Locate the cell with the specified text and output its [X, Y] center coordinate. 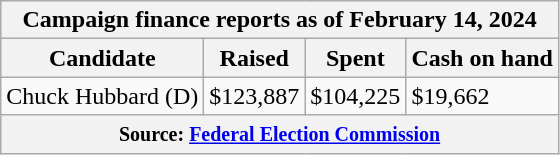
Chuck Hubbard (D) [102, 96]
Candidate [102, 58]
$19,662 [482, 96]
Raised [254, 58]
Campaign finance reports as of February 14, 2024 [280, 20]
Cash on hand [482, 58]
Source: Federal Election Commission [280, 134]
$104,225 [356, 96]
Spent [356, 58]
$123,887 [254, 96]
